Provide the [X, Y] coordinate of the cell's center where the given text is located.  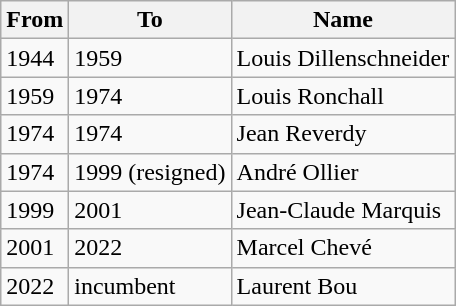
Jean-Claude Marquis [343, 210]
To [150, 20]
André Ollier [343, 172]
Name [343, 20]
Laurent Bou [343, 286]
Jean Reverdy [343, 134]
Marcel Chevé [343, 248]
Louis Ronchall [343, 96]
incumbent [150, 286]
1999 (resigned) [150, 172]
1999 [35, 210]
From [35, 20]
Louis Dillenschneider [343, 58]
1944 [35, 58]
